Capture the cell that displays the provided text and extract its (X, Y) central coordinate. 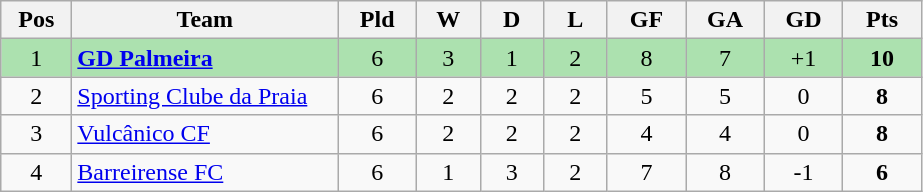
W (448, 20)
GA (726, 20)
Barreirense FC (205, 172)
D (512, 20)
Sporting Clube da Praia (205, 96)
Pld (378, 20)
GD (804, 20)
-1 (804, 172)
L (576, 20)
Team (205, 20)
Pts (882, 20)
+1 (804, 58)
GF (646, 20)
GD Palmeira (205, 58)
Vulcânico CF (205, 134)
Pos (36, 20)
10 (882, 58)
